Locate the cell with the specified text and output its (X, Y) center coordinate. 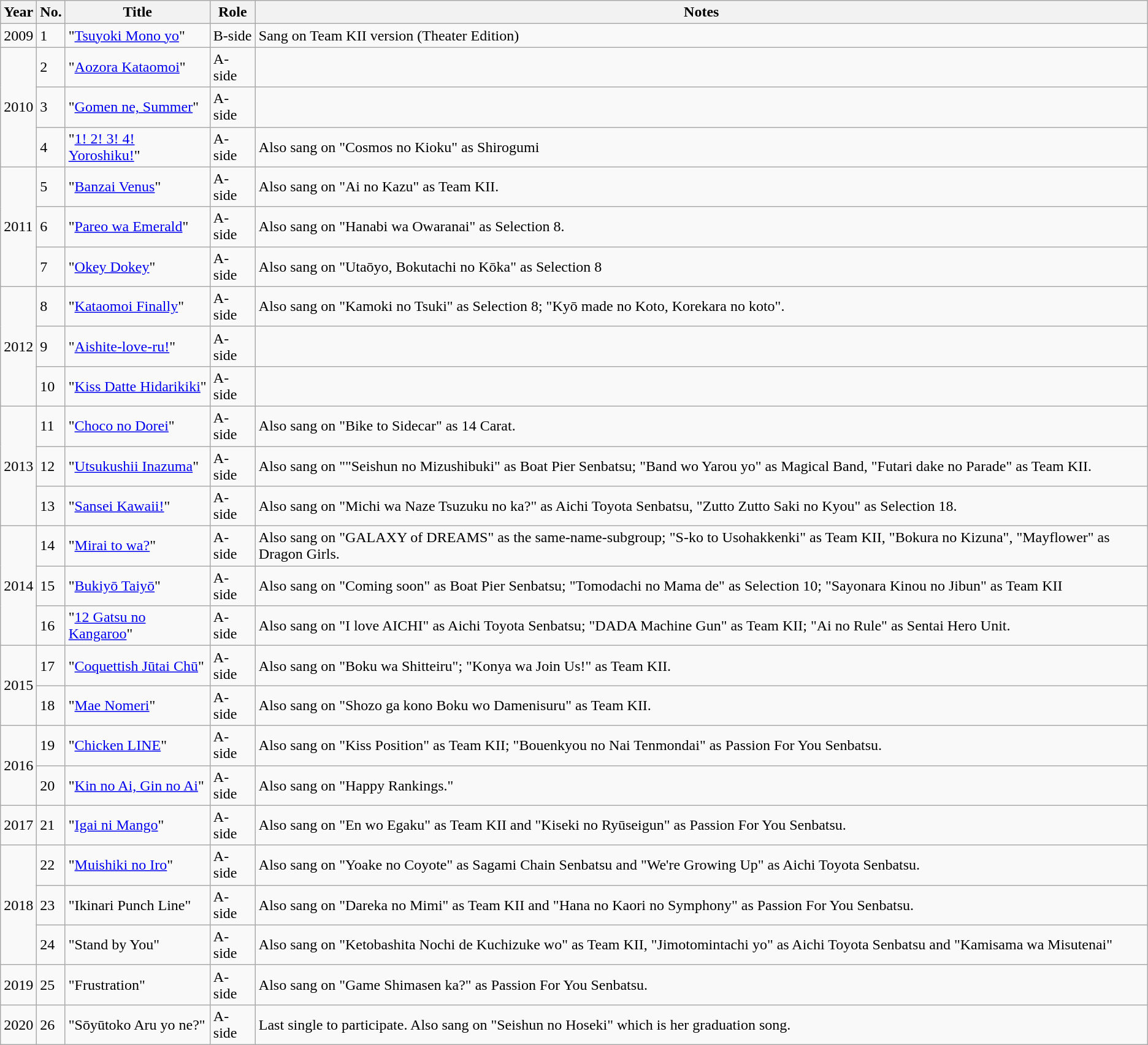
Also sang on "Utaōyo, Bokutachi no Kōka" as Selection 8 (702, 266)
"Igai ni Mango" (137, 825)
"Okey Dokey" (137, 266)
2011 (18, 227)
"12 Gatsu no Kangaroo" (137, 626)
Also sang on "Bike to Sidecar" as 14 Carat. (702, 426)
26 (51, 1024)
Also sang on "Dareka no Mimi" as Team KII and "Hana no Kaori no Symphony" as Passion For You Senbatsu. (702, 905)
Also sang on ""Seishun no Mizushibuki" as Boat Pier Senbatsu; "Band wo Yarou yo" as Magical Band, "Futari dake no Parade" as Team KII. (702, 466)
1 (51, 36)
Also sang on "Michi wa Naze Tsuzuku no ka?" as Aichi Toyota Senbatsu, "Zutto Zutto Saki no Kyou" as Selection 18. (702, 507)
2015 (18, 686)
Last single to participate. Also sang on "Seishun no Hoseki" which is her graduation song. (702, 1024)
22 (51, 865)
14 (51, 546)
Also sang on "Coming soon" as Boat Pier Senbatsu; "Tomodachi no Mama de" as Selection 10; "Sayonara Kinou no Jibun" as Team KII (702, 586)
13 (51, 507)
2009 (18, 36)
Sang on Team KII version (Theater Edition) (702, 36)
16 (51, 626)
2014 (18, 586)
"Tsuyoki Mono yo" (137, 36)
25 (51, 985)
"Stand by You" (137, 944)
21 (51, 825)
12 (51, 466)
Also sang on "Kamoki no Tsuki" as Selection 8; "Kyō made no Koto, Korekara no koto". (702, 307)
2012 (18, 346)
"Coquettish Jūtai Chū" (137, 666)
"Chicken LINE" (137, 746)
23 (51, 905)
"Mirai to wa?" (137, 546)
"Ikinari Punch Line" (137, 905)
"Mae Nomeri" (137, 705)
2018 (18, 905)
Also sang on "Shozo ga kono Boku wo Damenisuru" as Team KII. (702, 705)
24 (51, 944)
"Aishite-love-ru!" (137, 346)
Year (18, 12)
20 (51, 785)
Also sang on "GALAXY of DREAMS" as the same-name-subgroup; "S-ko to Usohakkenki" as Team KII, "Bokura no Kizuna", "Mayflower" as Dragon Girls. (702, 546)
"Gomen ne, Summer" (137, 107)
B-side (232, 36)
6 (51, 227)
Role (232, 12)
9 (51, 346)
Also sang on "Ketobashita Nochi de Kuchizuke wo" as Team KII, "Jimotomintachi yo" as Aichi Toyota Senbatsu and "Kamisama wa Misutenai" (702, 944)
"Frustration" (137, 985)
Also sang on "Happy Rankings." (702, 785)
"Bukiyō Taiyō" (137, 586)
2017 (18, 825)
"Sōyūtoko Aru yo ne?" (137, 1024)
Also sang on "I love AICHI" as Aichi Toyota Senbatsu; "DADA Machine Gun" as Team KII; "Ai no Rule" as Sentai Hero Unit. (702, 626)
"Aozora Kataomoi" (137, 67)
17 (51, 666)
"Utsukushii Inazuma" (137, 466)
2 (51, 67)
Title (137, 12)
"Banzai Venus" (137, 186)
Also sang on "Kiss Position" as Team KII; "Bouenkyou no Nai Tenmondai" as Passion For You Senbatsu. (702, 746)
Also sang on "Cosmos no Kioku" as Shirogumi (702, 147)
"Kin no Ai, Gin no Ai" (137, 785)
"Choco no Dorei" (137, 426)
Notes (702, 12)
2010 (18, 107)
Also sang on "Hanabi wa Owaranai" as Selection 8. (702, 227)
8 (51, 307)
5 (51, 186)
3 (51, 107)
"Pareo wa Emerald" (137, 227)
19 (51, 746)
Also sang on "En wo Egaku" as Team KII and "Kiseki no Ryūseigun" as Passion For You Senbatsu. (702, 825)
10 (51, 386)
18 (51, 705)
"Muishiki no Iro" (137, 865)
Also sang on "Boku wa Shitteiru"; "Konya wa Join Us!" as Team KII. (702, 666)
"Kataomoi Finally" (137, 307)
Also sang on "Yoake no Coyote" as Sagami Chain Senbatsu and "We're Growing Up" as Aichi Toyota Senbatsu. (702, 865)
4 (51, 147)
"Sansei Kawaii!" (137, 507)
"Kiss Datte Hidarikiki" (137, 386)
7 (51, 266)
2013 (18, 466)
2019 (18, 985)
No. (51, 12)
2020 (18, 1024)
Also sang on "Game Shimasen ka?" as Passion For You Senbatsu. (702, 985)
Also sang on "Ai no Kazu" as Team KII. (702, 186)
2016 (18, 765)
11 (51, 426)
15 (51, 586)
"1! 2! 3! 4! Yoroshiku!" (137, 147)
